Search for the cell housing the specified text and yield its [X, Y] center coordinate. 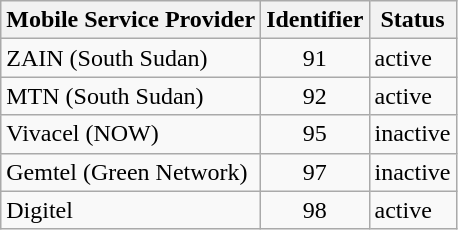
Digitel [131, 210]
Mobile Service Provider [131, 20]
98 [315, 210]
92 [315, 96]
ZAIN (South Sudan) [131, 58]
97 [315, 172]
Identifier [315, 20]
91 [315, 58]
Gemtel (Green Network) [131, 172]
95 [315, 134]
Vivacel (NOW) [131, 134]
MTN (South Sudan) [131, 96]
Status [412, 20]
